Locate the cell with the specified text and output its (x, y) center coordinate. 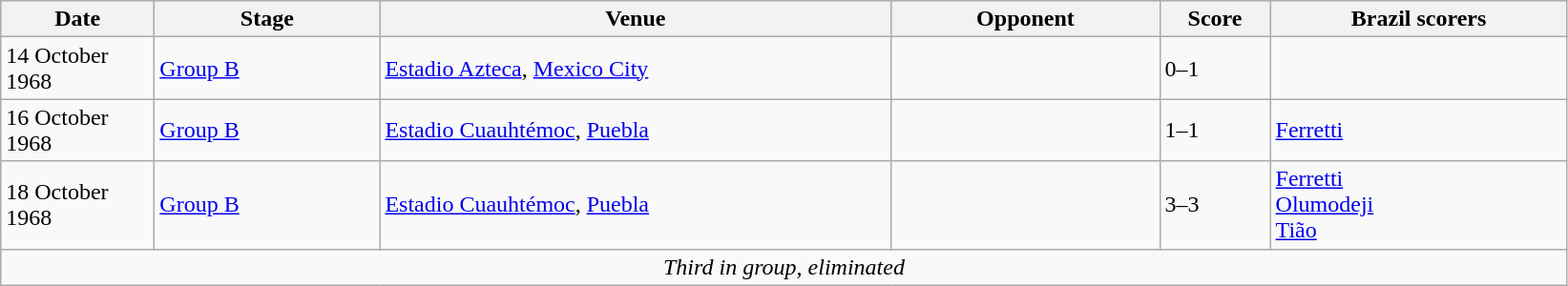
Ferretti (1418, 130)
Date (78, 19)
Estadio Azteca, Mexico City (636, 69)
0–1 (1215, 69)
Stage (267, 19)
Opponent (1025, 19)
Venue (636, 19)
Score (1215, 19)
18 October 1968 (78, 205)
3–3 (1215, 205)
14 October 1968 (78, 69)
1–1 (1215, 130)
Third in group, eliminated (784, 267)
Brazil scorers (1418, 19)
16 October 1968 (78, 130)
Ferretti Olumodeji Tião (1418, 205)
